Locate the cell with the specified text and output its [x, y] center coordinate. 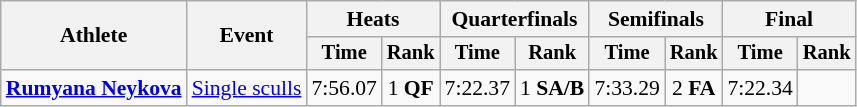
Single sculls [247, 88]
Athlete [94, 36]
2 FA [694, 88]
Heats [372, 19]
1 SA/B [552, 88]
Semifinals [656, 19]
Final [788, 19]
7:33.29 [626, 88]
1 QF [411, 88]
7:56.07 [344, 88]
Event [247, 36]
7:22.34 [760, 88]
Quarterfinals [515, 19]
Rumyana Neykova [94, 88]
7:22.37 [478, 88]
